Determine the (X, Y) coordinate at the center of the cell enclosing the given text.  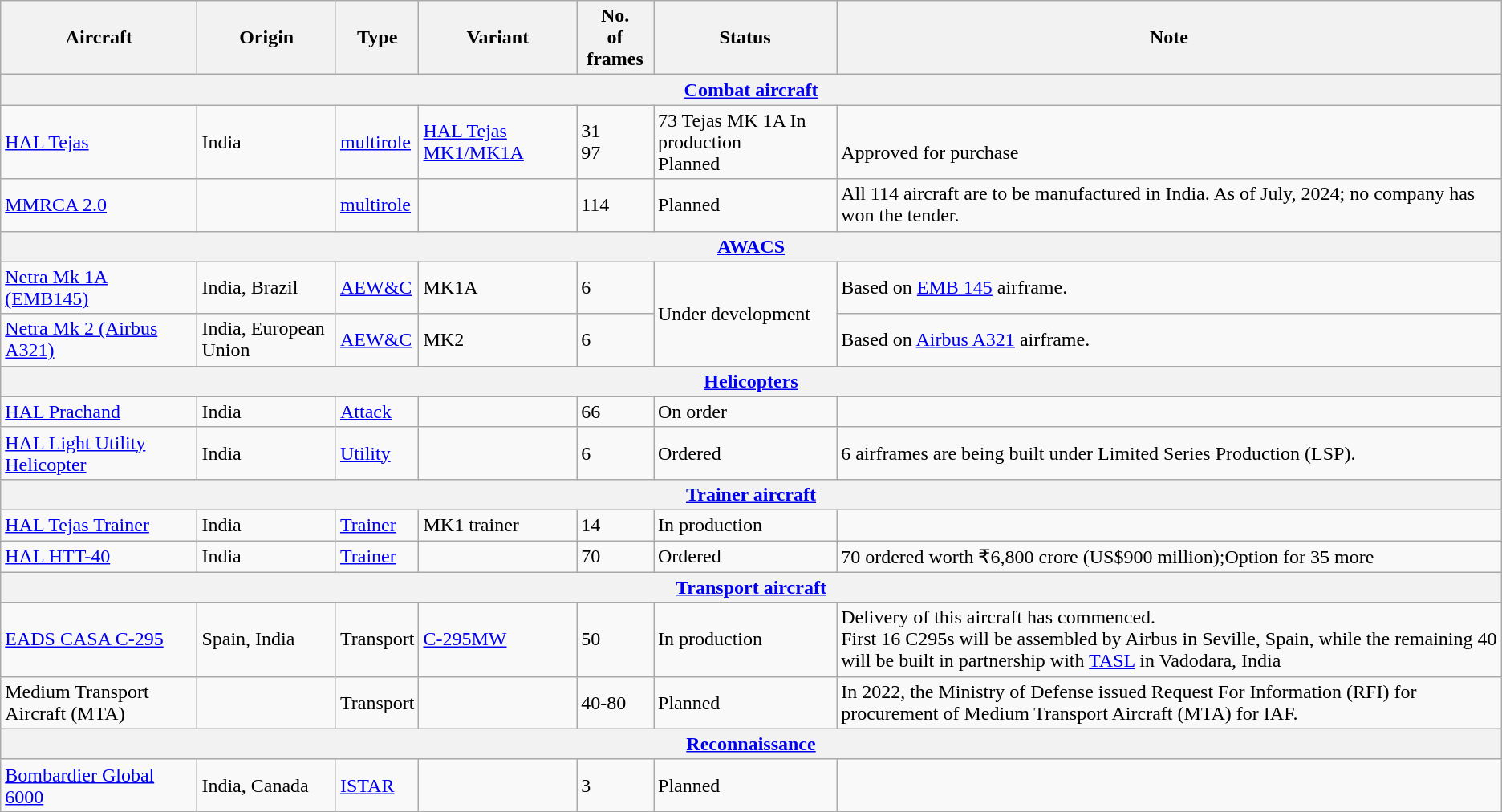
Reconnaissance (751, 744)
Combat aircraft (751, 90)
AWACS (751, 246)
HAL Prachand (99, 412)
Helicopters (751, 381)
HAL Tejas (99, 142)
Approved for purchase (1170, 142)
Spain, India (266, 639)
114 (615, 205)
Origin (266, 38)
Netra Mk 1A (EMB145) (99, 287)
40-80 (615, 703)
73 Tejas MK 1A In productionPlanned (745, 142)
HAL Light Utility Helicopter (99, 453)
70 ordered worth ₹6,800 crore (US$900 million);Option for 35 more (1170, 557)
Trainer aircraft (751, 494)
HAL HTT-40 (99, 557)
Aircraft (99, 38)
Variant (497, 38)
MK1 trainer (497, 525)
HAL Tejas MK1/MK1A (497, 142)
3197 (615, 142)
MMRCA 2.0 (99, 205)
EADS CASA C-295 (99, 639)
MK2 (497, 340)
MK1A (497, 287)
70 (615, 557)
Type (377, 38)
50 (615, 639)
No.of frames (615, 38)
66 (615, 412)
ISTAR (377, 785)
Attack (377, 412)
HAL Tejas Trainer (99, 525)
On order (745, 412)
Based on Airbus A321 airframe. (1170, 340)
Based on EMB 145 airframe. (1170, 287)
India, Brazil (266, 287)
C-295MW (497, 639)
Bombardier Global 6000 (99, 785)
14 (615, 525)
Note (1170, 38)
Utility (377, 453)
Status (745, 38)
Under development (745, 314)
Netra Mk 2 (Airbus A321) (99, 340)
India, European Union (266, 340)
Transport aircraft (751, 587)
3 (615, 785)
In 2022, the Ministry of Defense issued Request For Information (RFI) for procurement of Medium Transport Aircraft (MTA) for IAF. (1170, 703)
India, Canada (266, 785)
6 airframes are being built under Limited Series Production (LSP). (1170, 453)
Medium Transport Aircraft (MTA) (99, 703)
All 114 aircraft are to be manufactured in India. As of July, 2024; no company has won the tender. (1170, 205)
